Detect which cell encompasses the target text, then output its (x, y) center coordinate. 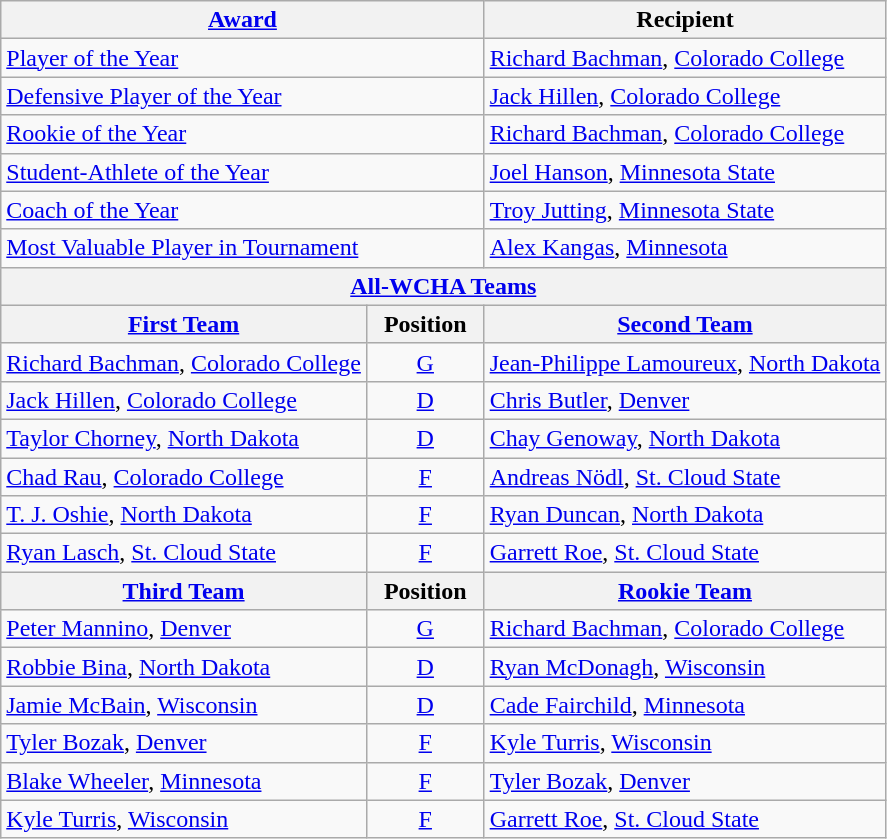
Chay Genoway, North Dakota (685, 438)
Joel Hanson, Minnesota State (685, 172)
T. J. Oshie, North Dakota (184, 515)
Jean-Philippe Lamoureux, North Dakota (685, 362)
Recipient (685, 20)
Troy Jutting, Minnesota State (685, 210)
Award (242, 20)
First Team (184, 324)
Player of the Year (242, 58)
Taylor Chorney, North Dakota (184, 438)
Rookie Team (685, 591)
Chris Butler, Denver (685, 400)
All-WCHA Teams (444, 286)
Coach of the Year (242, 210)
Ryan Lasch, St. Cloud State (184, 553)
Defensive Player of the Year (242, 96)
Robbie Bina, North Dakota (184, 667)
Second Team (685, 324)
Student-Athlete of the Year (242, 172)
Cade Fairchild, Minnesota (685, 705)
Most Valuable Player in Tournament (242, 248)
Blake Wheeler, Minnesota (184, 781)
Peter Mannino, Denver (184, 629)
Andreas Nödl, St. Cloud State (685, 477)
Alex Kangas, Minnesota (685, 248)
Chad Rau, Colorado College (184, 477)
Third Team (184, 591)
Ryan Duncan, North Dakota (685, 515)
Jamie McBain, Wisconsin (184, 705)
Rookie of the Year (242, 134)
Ryan McDonagh, Wisconsin (685, 667)
